For the text-containing cell, return its midpoint in [X, Y] coordinate format. 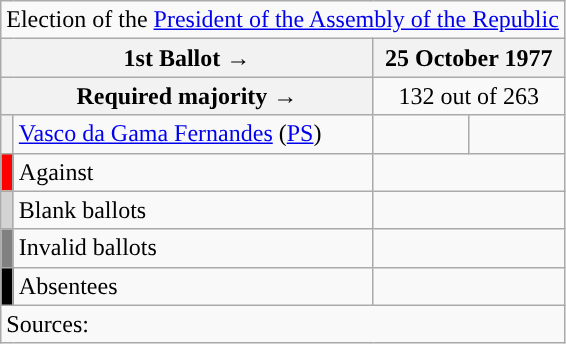
Required majority → [187, 96]
Invalid ballots [193, 248]
25 October 1977 [468, 58]
Sources: [283, 324]
Election of the President of the Assembly of the Republic [283, 20]
Blank ballots [193, 210]
Absentees [193, 286]
132 out of 263 [468, 96]
1st Ballot → [187, 58]
Vasco da Gama Fernandes (PS) [193, 134]
Against [193, 172]
